Detect which cell encompasses the target text, then output its (X, Y) center coordinate. 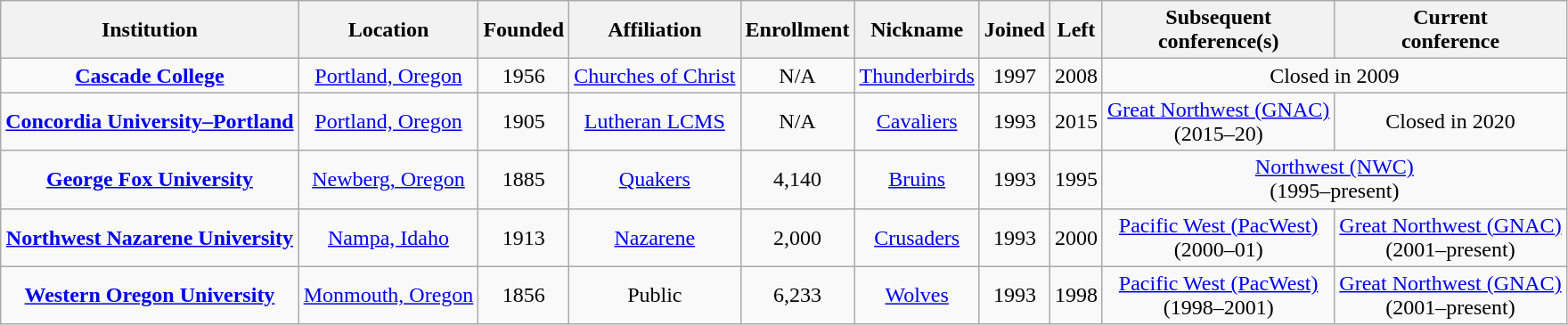
Cascade College (150, 76)
6,233 (797, 296)
Left (1076, 30)
1956 (524, 76)
Wolves (917, 296)
Crusaders (917, 237)
Nickname (917, 30)
Pacific West (PacWest)(1998–2001) (1218, 296)
Institution (150, 30)
Great Northwest (GNAC)(2015–20) (1218, 121)
Thunderbirds (917, 76)
Churches of Christ (655, 76)
1997 (1014, 76)
2008 (1076, 76)
Nampa, Idaho (388, 237)
Northwest (NWC)(1995–present) (1335, 180)
Lutheran LCMS (655, 121)
Newberg, Oregon (388, 180)
Closed in 2020 (1450, 121)
Pacific West (PacWest)(2000–01) (1218, 237)
Northwest Nazarene University (150, 237)
Enrollment (797, 30)
2000 (1076, 237)
Founded (524, 30)
Nazarene (655, 237)
1885 (524, 180)
Western Oregon University (150, 296)
Quakers (655, 180)
Location (388, 30)
1998 (1076, 296)
1905 (524, 121)
Concordia University–Portland (150, 121)
Closed in 2009 (1335, 76)
1995 (1076, 180)
Bruins (917, 180)
Monmouth, Oregon (388, 296)
Affiliation (655, 30)
1856 (524, 296)
Joined (1014, 30)
Cavaliers (917, 121)
1913 (524, 237)
Subsequentconference(s) (1218, 30)
4,140 (797, 180)
2,000 (797, 237)
Public (655, 296)
Currentconference (1450, 30)
2015 (1076, 121)
George Fox University (150, 180)
